Identify which cell holds the provided text, then report its [x, y] central coordinate. 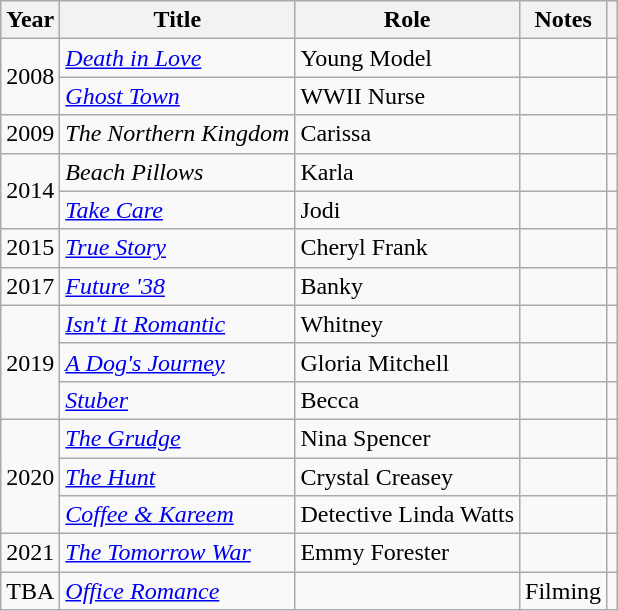
Banky [408, 286]
2008 [30, 77]
Nina Spencer [408, 438]
Jodi [408, 210]
WWII Nurse [408, 96]
The Northern Kingdom [178, 134]
Role [408, 20]
Becca [408, 400]
Ghost Town [178, 96]
2014 [30, 191]
2015 [30, 248]
True Story [178, 248]
2021 [30, 553]
Filming [564, 591]
2017 [30, 286]
Take Care [178, 210]
Detective Linda Watts [408, 515]
2009 [30, 134]
Coffee & Kareem [178, 515]
Death in Love [178, 58]
Carissa [408, 134]
Notes [564, 20]
Crystal Creasey [408, 477]
The Grudge [178, 438]
Isn't It Romantic [178, 324]
Cheryl Frank [408, 248]
Beach Pillows [178, 172]
A Dog's Journey [178, 362]
Future '38 [178, 286]
Young Model [408, 58]
Gloria Mitchell [408, 362]
Stuber [178, 400]
Whitney [408, 324]
The Hunt [178, 477]
Karla [408, 172]
Year [30, 20]
2019 [30, 362]
Title [178, 20]
TBA [30, 591]
The Tomorrow War [178, 553]
Emmy Forester [408, 553]
Office Romance [178, 591]
2020 [30, 476]
